Locate the cell with the specified text and output its (x, y) center coordinate. 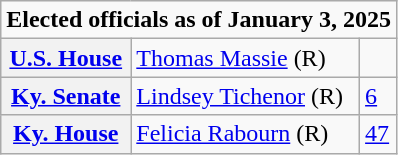
Ky. House (66, 134)
47 (378, 134)
Ky. Senate (66, 96)
Thomas Massie (R) (246, 58)
Lindsey Tichenor (R) (246, 96)
U.S. House (66, 58)
Elected officials as of January 3, 2025 (199, 20)
Felicia Rabourn (R) (246, 134)
6 (378, 96)
